Locate the cell with the specified text and output its (X, Y) center coordinate. 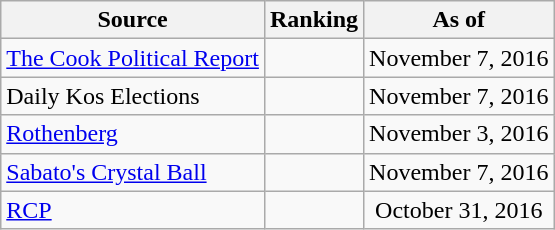
Daily Kos Elections (133, 96)
November 3, 2016 (459, 134)
Source (133, 20)
October 31, 2016 (459, 210)
Rothenberg (133, 134)
As of (459, 20)
Ranking (314, 20)
Sabato's Crystal Ball (133, 172)
RCP (133, 210)
The Cook Political Report (133, 58)
